Capture the cell that displays the provided text and extract its [x, y] central coordinate. 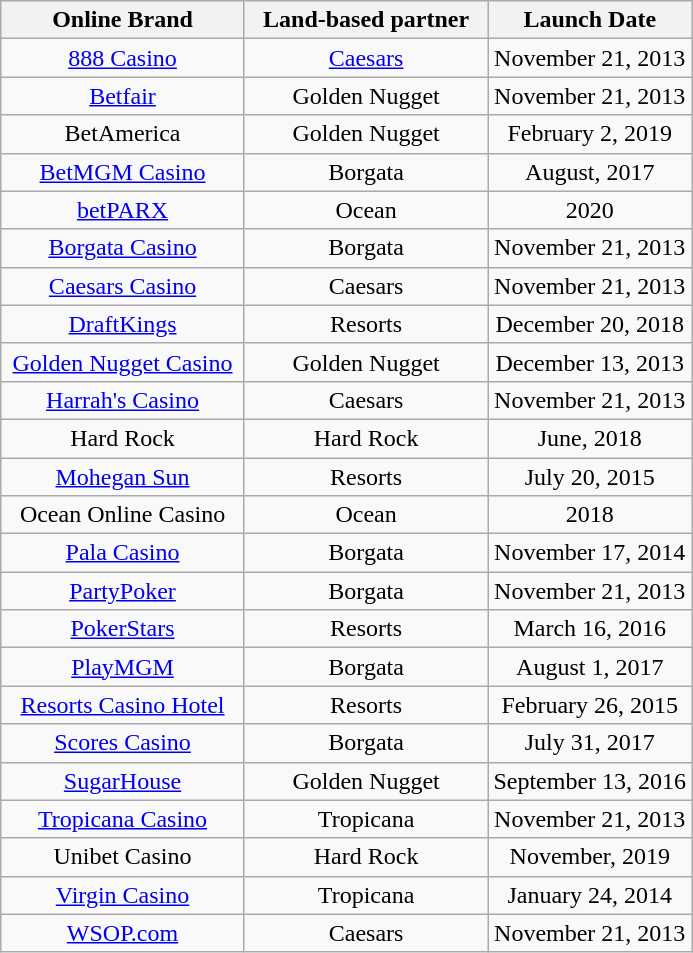
Harrah's Casino [123, 400]
2018 [590, 515]
888 Casino [123, 58]
March 16, 2016 [590, 629]
2020 [590, 210]
December 20, 2018 [590, 324]
September 13, 2016 [590, 781]
Online Brand [123, 20]
PlayMGM [123, 667]
DraftKings [123, 324]
Ocean Online Casino [123, 515]
BetAmerica [123, 134]
Mohegan Sun [123, 477]
Betfair [123, 96]
August, 2017 [590, 172]
Virgin Casino [123, 895]
February 2, 2019 [590, 134]
PartyPoker [123, 591]
Launch Date [590, 20]
Borgata Casino [123, 248]
Resorts Casino Hotel [123, 705]
June, 2018 [590, 438]
SugarHouse [123, 781]
Land-based partner [366, 20]
Pala Casino [123, 553]
PokerStars [123, 629]
Tropicana Casino [123, 819]
January 24, 2014 [590, 895]
November 17, 2014 [590, 553]
February 26, 2015 [590, 705]
December 13, 2013 [590, 362]
WSOP.com [123, 933]
November, 2019 [590, 857]
Golden Nugget Casino [123, 362]
betPARX [123, 210]
Caesars Casino [123, 286]
BetMGM Casino [123, 172]
Unibet Casino [123, 857]
July 31, 2017 [590, 743]
August 1, 2017 [590, 667]
Scores Casino [123, 743]
July 20, 2015 [590, 477]
